Return the [x, y] coordinate for the center point of the cell that contains the specified text.  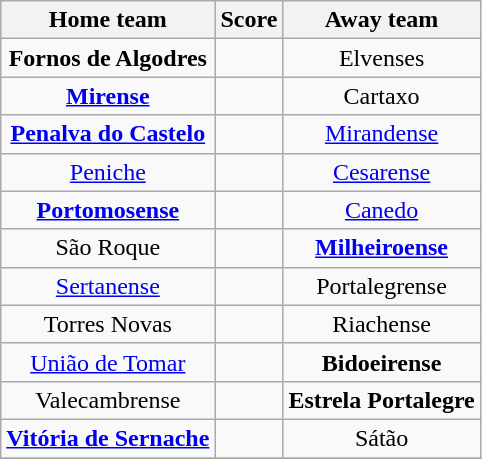
São Roque [108, 248]
Cartaxo [382, 96]
Portomosense [108, 210]
Peniche [108, 172]
Away team [382, 20]
Mirense [108, 96]
União de Tomar [108, 362]
Portalegrense [382, 286]
Elvenses [382, 58]
Cesarense [382, 172]
Riachense [382, 324]
Vitória de Sernache [108, 438]
Sertanense [108, 286]
Valecambrense [108, 400]
Home team [108, 20]
Fornos de Algodres [108, 58]
Sátão [382, 438]
Canedo [382, 210]
Torres Novas [108, 324]
Milheiroense [382, 248]
Score [249, 20]
Mirandense [382, 134]
Estrela Portalegre [382, 400]
Penalva do Castelo [108, 134]
Bidoeirense [382, 362]
